Identify which cell holds the provided text, then report its (x, y) central coordinate. 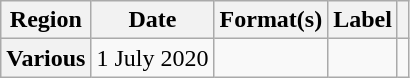
1 July 2020 (152, 58)
Region (46, 20)
Label (363, 20)
Date (152, 20)
Format(s) (271, 20)
Various (46, 58)
